Scan for the cell matching the given text and deliver its (x, y) coordinate at center. 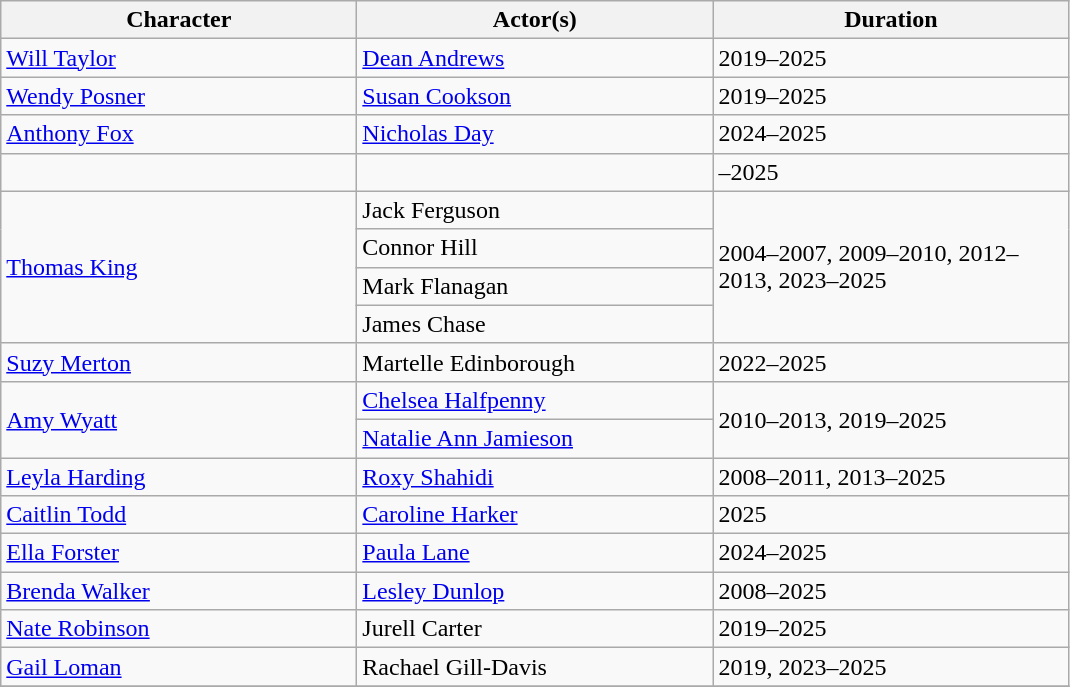
Nicholas Day (535, 134)
Amy Wyatt (179, 419)
Caroline Harker (535, 515)
Rachael Gill-Davis (535, 667)
Martelle Edinborough (535, 362)
Duration (891, 20)
Will Taylor (179, 58)
Caitlin Todd (179, 515)
Suzy Merton (179, 362)
Character (179, 20)
Anthony Fox (179, 134)
Chelsea Halfpenny (535, 400)
Thomas King (179, 267)
Brenda Walker (179, 591)
James Chase (535, 324)
Nate Robinson (179, 629)
Ella Forster (179, 553)
Connor Hill (535, 248)
Jurell Carter (535, 629)
2010–2013, 2019–2025 (891, 419)
Susan Cookson (535, 96)
Gail Loman (179, 667)
2008–2025 (891, 591)
Lesley Dunlop (535, 591)
2008–2011, 2013–2025 (891, 477)
2004–2007, 2009–2010, 2012–2013, 2023–2025 (891, 267)
Mark Flanagan (535, 286)
–2025 (891, 172)
Jack Ferguson (535, 210)
Leyla Harding (179, 477)
Wendy Posner (179, 96)
Natalie Ann Jamieson (535, 438)
Dean Andrews (535, 58)
Actor(s) (535, 20)
2019, 2023–2025 (891, 667)
2025 (891, 515)
2022–2025 (891, 362)
Roxy Shahidi (535, 477)
Paula Lane (535, 553)
